Find where the given text appears and provide that cell's center as (X, Y) coordinate. 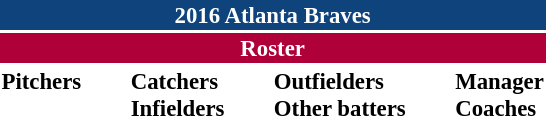
Roster (272, 48)
2016 Atlanta Braves (272, 15)
